Detect which cell encompasses the target text, then output its (x, y) center coordinate. 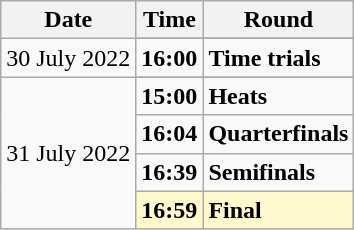
30 July 2022 (68, 58)
Date (68, 20)
Round (278, 20)
16:04 (170, 134)
Final (278, 210)
Heats (278, 96)
16:59 (170, 210)
16:39 (170, 172)
Quarterfinals (278, 134)
Time (170, 20)
16:00 (170, 58)
15:00 (170, 96)
31 July 2022 (68, 153)
Semifinals (278, 172)
Time trials (278, 58)
